Scan for the cell matching the given text and deliver its (X, Y) coordinate at center. 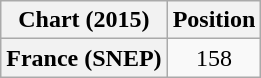
158 (214, 58)
Position (214, 20)
Chart (2015) (84, 20)
France (SNEP) (84, 58)
